Identify which cell holds the provided text, then report its (X, Y) central coordinate. 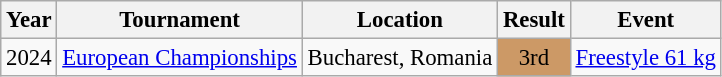
Event (646, 20)
European Championships (180, 58)
Result (534, 20)
Bucharest, Romania (400, 58)
Location (400, 20)
Year (29, 20)
Freestyle 61 kg (646, 58)
3rd (534, 58)
Tournament (180, 20)
2024 (29, 58)
